Identify which cell holds the provided text, then report its [X, Y] central coordinate. 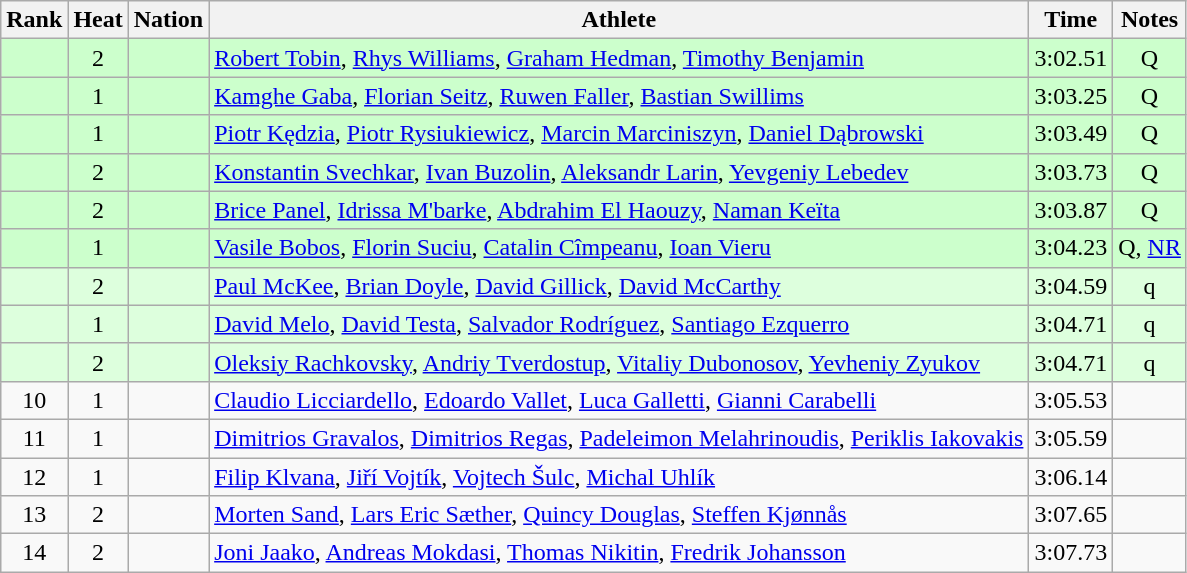
Notes [1150, 20]
11 [34, 438]
3:07.65 [1071, 515]
David Melo, David Testa, Salvador Rodríguez, Santiago Ezquerro [619, 324]
Athlete [619, 20]
14 [34, 553]
Rank [34, 20]
3:02.51 [1071, 58]
3:03.49 [1071, 134]
Time [1071, 20]
10 [34, 400]
3:03.87 [1071, 210]
Heat [98, 20]
3:07.73 [1071, 553]
Piotr Kędzia, Piotr Rysiukiewicz, Marcin Marciniszyn, Daniel Dąbrowski [619, 134]
3:05.59 [1071, 438]
Q, NR [1150, 248]
3:06.14 [1071, 477]
3:04.23 [1071, 248]
3:03.25 [1071, 96]
3:04.59 [1071, 286]
Joni Jaako, Andreas Mokdasi, Thomas Nikitin, Fredrik Johansson [619, 553]
Nation [168, 20]
Vasile Bobos, Florin Suciu, Catalin Cîmpeanu, Ioan Vieru [619, 248]
3:03.73 [1071, 172]
Kamghe Gaba, Florian Seitz, Ruwen Faller, Bastian Swillims [619, 96]
Dimitrios Gravalos, Dimitrios Regas, Padeleimon Melahrinoudis, Periklis Iakovakis [619, 438]
13 [34, 515]
Oleksiy Rachkovsky, Andriy Tverdostup, Vitaliy Dubonosov, Yevheniy Zyukov [619, 362]
3:05.53 [1071, 400]
Claudio Licciardello, Edoardo Vallet, Luca Galletti, Gianni Carabelli [619, 400]
Morten Sand, Lars Eric Sæther, Quincy Douglas, Steffen Kjønnås [619, 515]
Robert Tobin, Rhys Williams, Graham Hedman, Timothy Benjamin [619, 58]
Konstantin Svechkar, Ivan Buzolin, Aleksandr Larin, Yevgeniy Lebedev [619, 172]
Brice Panel, Idrissa M'barke, Abdrahim El Haouzy, Naman Keïta [619, 210]
Filip Klvana, Jiří Vojtík, Vojtech Šulc, Michal Uhlík [619, 477]
Paul McKee, Brian Doyle, David Gillick, David McCarthy [619, 286]
12 [34, 477]
